Return the (X, Y) coordinate for the center point of the cell that contains the specified text.  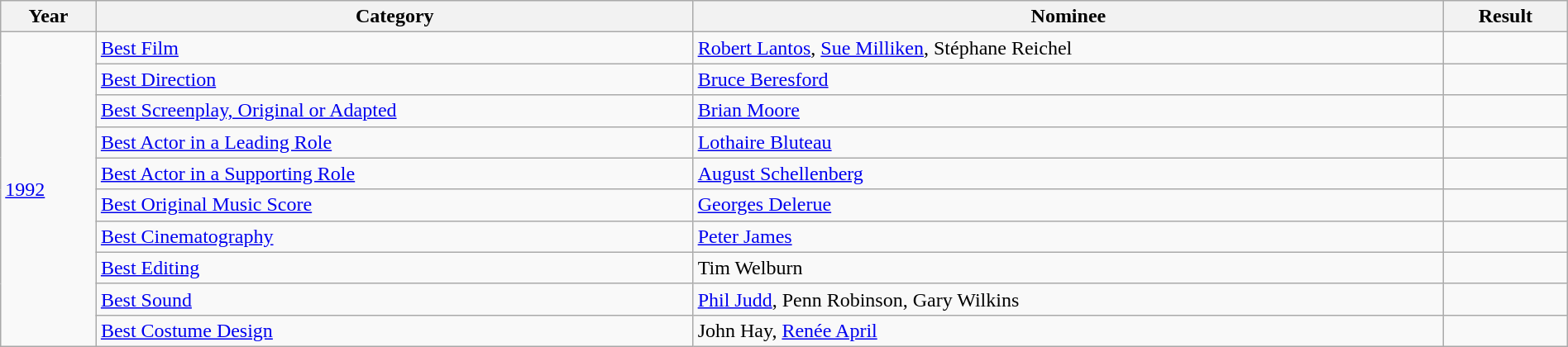
Best Sound (394, 299)
Nominee (1068, 17)
Peter James (1068, 236)
August Schellenberg (1068, 173)
Best Screenplay, Original or Adapted (394, 111)
Best Film (394, 48)
Result (1506, 17)
Best Original Music Score (394, 205)
Best Costume Design (394, 330)
Bruce Beresford (1068, 79)
Best Actor in a Leading Role (394, 142)
Best Direction (394, 79)
Lothaire Bluteau (1068, 142)
Best Actor in a Supporting Role (394, 173)
John Hay, Renée April (1068, 330)
Tim Welburn (1068, 268)
Robert Lantos, Sue Milliken, Stéphane Reichel (1068, 48)
Brian Moore (1068, 111)
Georges Delerue (1068, 205)
Best Cinematography (394, 236)
Phil Judd, Penn Robinson, Gary Wilkins (1068, 299)
Category (394, 17)
Year (49, 17)
Best Editing (394, 268)
1992 (49, 190)
